Determine the (X, Y) coordinate at the center of the cell enclosing the given text.  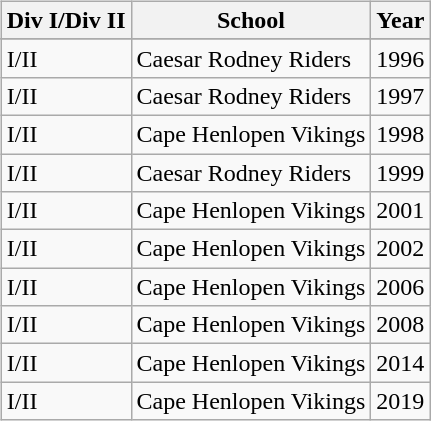
2006 (400, 287)
School (251, 20)
2002 (400, 249)
1998 (400, 134)
2019 (400, 401)
Div I/Div II (66, 20)
1997 (400, 96)
Year (400, 20)
2014 (400, 363)
1999 (400, 173)
2008 (400, 325)
1996 (400, 58)
2001 (400, 211)
